For the text-containing cell, return its midpoint in (X, Y) coordinate format. 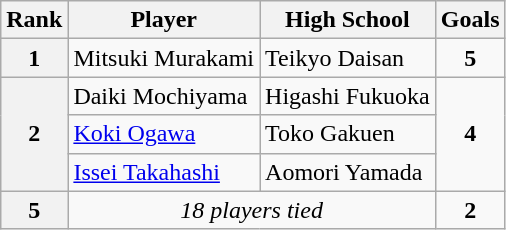
Higashi Fukuoka (348, 96)
Toko Gakuen (348, 134)
Aomori Yamada (348, 172)
Goals (470, 20)
Mitsuki Murakami (164, 58)
Issei Takahashi (164, 172)
Rank (34, 20)
18 players tied (252, 210)
4 (470, 134)
Koki Ogawa (164, 134)
Daiki Mochiyama (164, 96)
1 (34, 58)
High School (348, 20)
Teikyo Daisan (348, 58)
Player (164, 20)
